Output the [X, Y] coordinate of the center of the cell containing the given text.  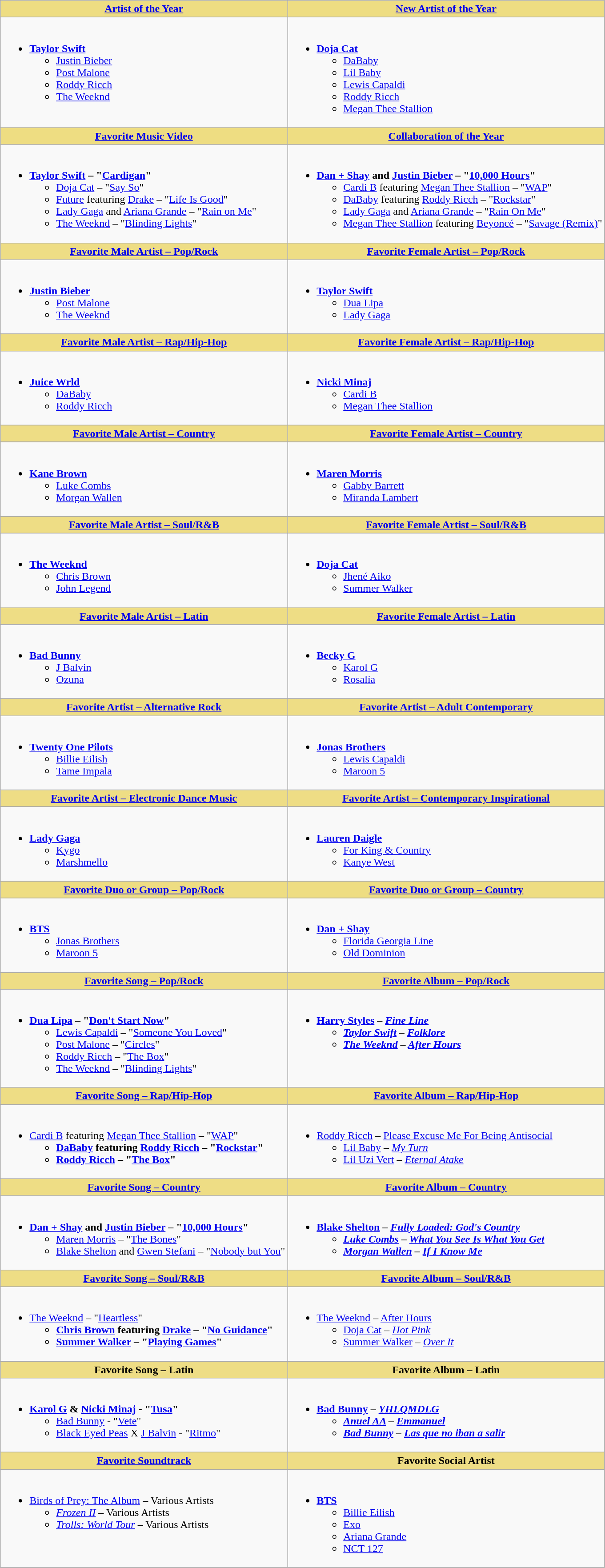
New Artist of the Year [446, 9]
The WeekndChris BrownJohn Legend [144, 570]
Favorite Album – Country [446, 1187]
Collaboration of the Year [446, 136]
Lauren DaigleFor King & CountryKanye West [446, 844]
Doja CatJhené AikoSummer Walker [446, 570]
Doja CatDaBabyLil BabyLewis CapaldiRoddy RicchMegan Thee Stallion [446, 72]
Favorite Artist – Contemporary Inspirational [446, 798]
Blake Shelton – Fully Loaded: God's CountryLuke Combs – What You See Is What You GetMorgan Wallen – If I Know Me [446, 1232]
Favorite Male Artist – Pop/Rock [144, 251]
The Weeknd – After HoursDoja Cat – Hot PinkSummer Walker – Over It [446, 1324]
Kane BrownLuke CombsMorgan Wallen [144, 479]
The Weeknd – "Heartless"Chris Brown featuring Drake – "No Guidance"Summer Walker – "Playing Games" [144, 1324]
BTSBillie EilishExoAriana GrandeNCT 127 [446, 1519]
BTSJonas BrothersMaroon 5 [144, 935]
Favorite Duo or Group – Country [446, 890]
Favorite Album – Soul/R&B [446, 1278]
Favorite Artist – Electronic Dance Music [144, 798]
Lady GagaKygoMarshmello [144, 844]
Favorite Album – Pop/Rock [446, 981]
Favorite Album – Latin [446, 1370]
Favorite Song – Rap/Hip-Hop [144, 1096]
Favorite Male Artist – Latin [144, 616]
Favorite Song – Pop/Rock [144, 981]
Favorite Artist – Adult Contemporary [446, 707]
Juice WrldDaBabyRoddy Ricch [144, 388]
Favorite Male Artist – Country [144, 433]
Favorite Female Artist – Rap/Hip-Hop [446, 342]
Taylor SwiftJustin BieberPost MaloneRoddy RicchThe Weeknd [144, 72]
Artist of the Year [144, 9]
Favorite Female Artist – Soul/R&B [446, 525]
Twenty One PilotsBillie EilishTame Impala [144, 753]
Favorite Song – Soul/R&B [144, 1278]
Favorite Song – Latin [144, 1370]
Birds of Prey: The Album – Various ArtistsFrozen II – Various ArtistsTrolls: World Tour – Various Artists [144, 1519]
Becky GKarol GRosalía [446, 662]
Favorite Song – Country [144, 1187]
Favorite Artist – Alternative Rock [144, 707]
Justin BieberPost MaloneThe Weeknd [144, 297]
Bad BunnyJ BalvinOzuna [144, 662]
Cardi B featuring Megan Thee Stallion – "WAP"DaBaby featuring Roddy Ricch – "Rockstar"Roddy Ricch – "The Box" [144, 1142]
Favorite Social Artist [446, 1461]
Taylor SwiftDua LipaLady Gaga [446, 297]
Favorite Female Artist – Latin [446, 616]
Favorite Music Video [144, 136]
Dan + ShayFlorida Georgia LineOld Dominion [446, 935]
Dua Lipa – "Don't Start Now"Lewis Capaldi – "Someone You Loved"Post Malone – "Circles"Roddy Ricch – "The Box"The Weeknd – "Blinding Lights" [144, 1039]
Favorite Soundtrack [144, 1461]
Favorite Duo or Group – Pop/Rock [144, 890]
Favorite Album – Rap/Hip-Hop [446, 1096]
Favorite Female Artist – Pop/Rock [446, 251]
Maren MorrisGabby BarrettMiranda Lambert [446, 479]
Jonas BrothersLewis CapaldiMaroon 5 [446, 753]
Favorite Male Artist – Rap/Hip-Hop [144, 342]
Karol G & Nicki Minaj - "Tusa"Bad Bunny - "Vete"Black Eyed Peas X J Balvin - "Ritmo" [144, 1416]
Nicki MinajCardi BMegan Thee Stallion [446, 388]
Favorite Female Artist – Country [446, 433]
Dan + Shay and Justin Bieber – "10,000 Hours"Maren Morris – "The Bones"Blake Shelton and Gwen Stefani – "Nobody but You" [144, 1232]
Roddy Ricch – Please Excuse Me For Being AntisocialLil Baby – My TurnLil Uzi Vert – Eternal Atake [446, 1142]
Harry Styles – Fine LineTaylor Swift – FolkloreThe Weeknd – After Hours [446, 1039]
Bad Bunny – YHLQMDLGAnuel AA – EmmanuelBad Bunny – Las que no iban a salir [446, 1416]
Favorite Male Artist – Soul/R&B [144, 525]
